Pinpoint the cell where the given text exists, returning its [x, y] midpoint coordinate. 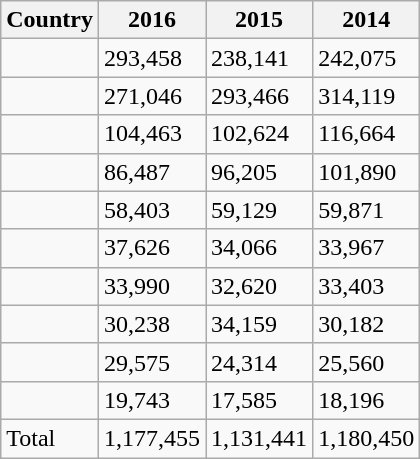
242,075 [366, 58]
Total [50, 438]
59,871 [366, 210]
58,403 [152, 210]
29,575 [152, 362]
Country [50, 20]
17,585 [260, 400]
37,626 [152, 248]
32,620 [260, 286]
2016 [152, 20]
293,458 [152, 58]
59,129 [260, 210]
2014 [366, 20]
104,463 [152, 134]
101,890 [366, 172]
1,180,450 [366, 438]
19,743 [152, 400]
24,314 [260, 362]
314,119 [366, 96]
34,066 [260, 248]
293,466 [260, 96]
2015 [260, 20]
1,131,441 [260, 438]
33,990 [152, 286]
34,159 [260, 324]
30,238 [152, 324]
1,177,455 [152, 438]
102,624 [260, 134]
96,205 [260, 172]
271,046 [152, 96]
238,141 [260, 58]
18,196 [366, 400]
25,560 [366, 362]
116,664 [366, 134]
30,182 [366, 324]
86,487 [152, 172]
33,967 [366, 248]
33,403 [366, 286]
